From the cell containing the given text, extract its center point as (X, Y) coordinate. 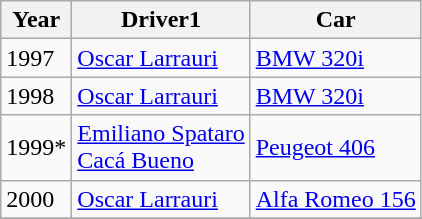
Alfa Romeo 156 (336, 199)
1997 (36, 58)
Peugeot 406 (336, 148)
Driver1 (161, 20)
Year (36, 20)
Car (336, 20)
1998 (36, 96)
2000 (36, 199)
Emiliano Spataro Cacá Bueno (161, 148)
1999* (36, 148)
